Locate the cell with the specified text and output its [x, y] center coordinate. 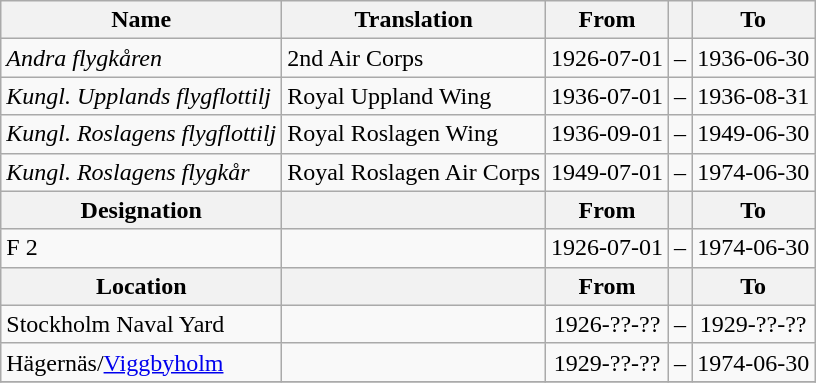
Name [142, 20]
1936-09-01 [608, 134]
Royal Uppland Wing [414, 96]
Designation [142, 210]
Hägernäs/Viggbyholm [142, 362]
2nd Air Corps [414, 58]
F 2 [142, 248]
Stockholm Naval Yard [142, 324]
1936-06-30 [754, 58]
1936-07-01 [608, 96]
1936-08-31 [754, 96]
1949-06-30 [754, 134]
Kungl. Upplands flygflottilj [142, 96]
Royal Roslagen Air Corps [414, 172]
Royal Roslagen Wing [414, 134]
Translation [414, 20]
Andra flygkåren [142, 58]
Kungl. Roslagens flygflottilj [142, 134]
1926-??-?? [608, 324]
Location [142, 286]
Kungl. Roslagens flygkår [142, 172]
1949-07-01 [608, 172]
